For the text-containing cell, return its midpoint in [x, y] coordinate format. 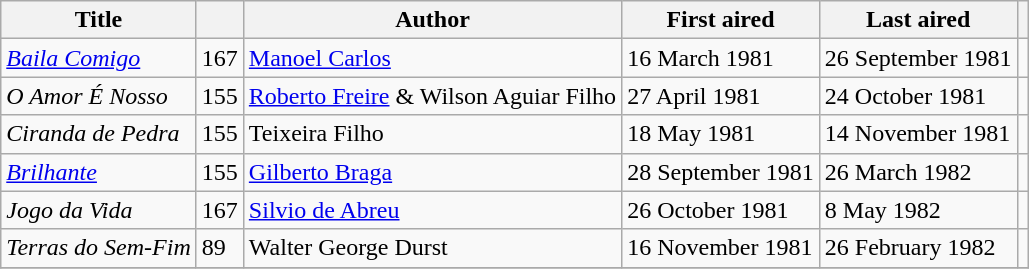
26 September 1981 [918, 58]
Teixeira Filho [432, 134]
16 March 1981 [721, 58]
28 September 1981 [721, 172]
Roberto Freire & Wilson Aguiar Filho [432, 96]
27 April 1981 [721, 96]
26 March 1982 [918, 172]
Jogo da Vida [99, 210]
8 May 1982 [918, 210]
Gilberto Braga [432, 172]
First aired [721, 20]
Manoel Carlos [432, 58]
26 February 1982 [918, 248]
Title [99, 20]
16 November 1981 [721, 248]
Last aired [918, 20]
89 [220, 248]
14 November 1981 [918, 134]
O Amor É Nosso [99, 96]
Author [432, 20]
Walter George Durst [432, 248]
Brilhante [99, 172]
Terras do Sem-Fim [99, 248]
26 October 1981 [721, 210]
18 May 1981 [721, 134]
Baila Comigo [99, 58]
Ciranda de Pedra [99, 134]
Silvio de Abreu [432, 210]
24 October 1981 [918, 96]
